Return (x, y) of the center of cell containing provided text 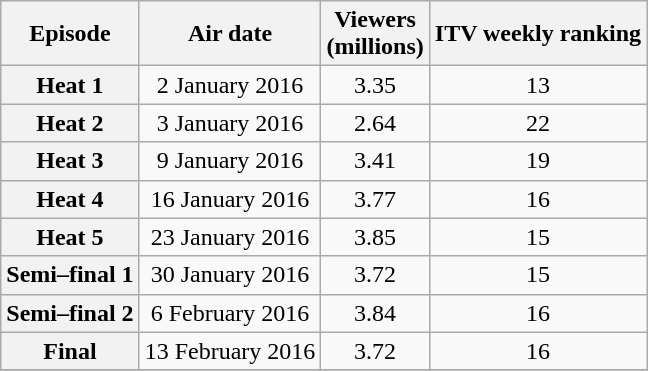
Heat 3 (70, 161)
ITV weekly ranking (538, 34)
Heat 2 (70, 123)
3 January 2016 (230, 123)
Semi–final 2 (70, 313)
Viewers(millions) (375, 34)
6 February 2016 (230, 313)
Final (70, 351)
22 (538, 123)
13 February 2016 (230, 351)
Heat 4 (70, 199)
Semi–final 1 (70, 275)
23 January 2016 (230, 237)
Episode (70, 34)
3.77 (375, 199)
30 January 2016 (230, 275)
2.64 (375, 123)
Heat 5 (70, 237)
Air date (230, 34)
3.85 (375, 237)
13 (538, 85)
3.41 (375, 161)
3.84 (375, 313)
9 January 2016 (230, 161)
2 January 2016 (230, 85)
3.35 (375, 85)
Heat 1 (70, 85)
19 (538, 161)
16 January 2016 (230, 199)
